Detect which cell encompasses the target text, then output its [X, Y] center coordinate. 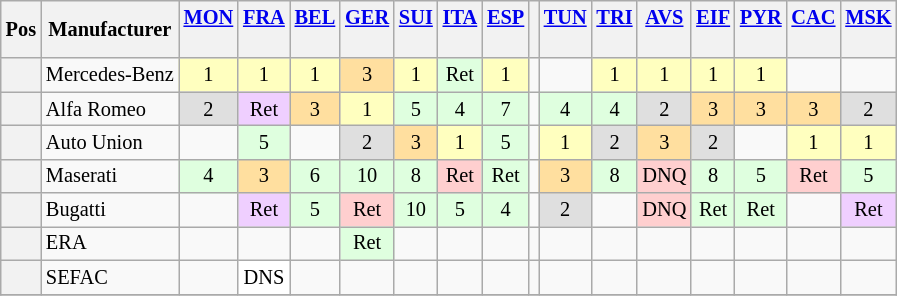
DNS [264, 277]
Mercedes-Benz [110, 75]
TRI [615, 29]
6 [315, 176]
MON [209, 29]
AVS [664, 29]
Maserati [110, 176]
CAC [814, 29]
7 [506, 109]
ERA [110, 243]
Bugatti [110, 210]
TUN [566, 29]
PYR [761, 29]
ITA [460, 29]
SEFAC [110, 277]
GER [367, 29]
EIF [713, 29]
ESP [506, 29]
BEL [315, 29]
Pos [21, 29]
MSK [868, 29]
Alfa Romeo [110, 109]
FRA [264, 29]
Auto Union [110, 142]
SUI [416, 29]
Manufacturer [110, 29]
